Capture the cell that displays the provided text and extract its [x, y] central coordinate. 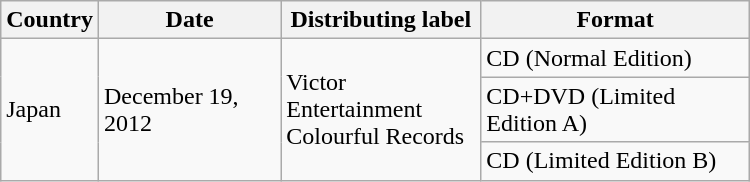
CD (Limited Edition B) [615, 161]
Distributing label [381, 20]
CD+DVD (Limited Edition A) [615, 110]
Format [615, 20]
Date [189, 20]
Japan [50, 110]
Country [50, 20]
Victor EntertainmentColourful Records [381, 110]
CD (Normal Edition) [615, 58]
December 19, 2012 [189, 110]
